From the cell containing the given text, extract its center point as [X, Y] coordinate. 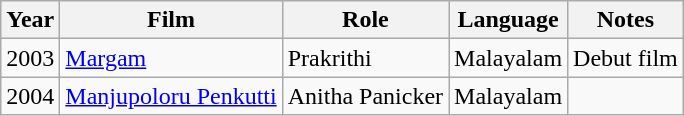
2003 [30, 58]
Manjupoloru Penkutti [171, 96]
Film [171, 20]
Notes [626, 20]
Debut film [626, 58]
2004 [30, 96]
Year [30, 20]
Prakrithi [365, 58]
Language [508, 20]
Anitha Panicker [365, 96]
Margam [171, 58]
Role [365, 20]
